Determine the (X, Y) coordinate at the center of the cell enclosing the given text.  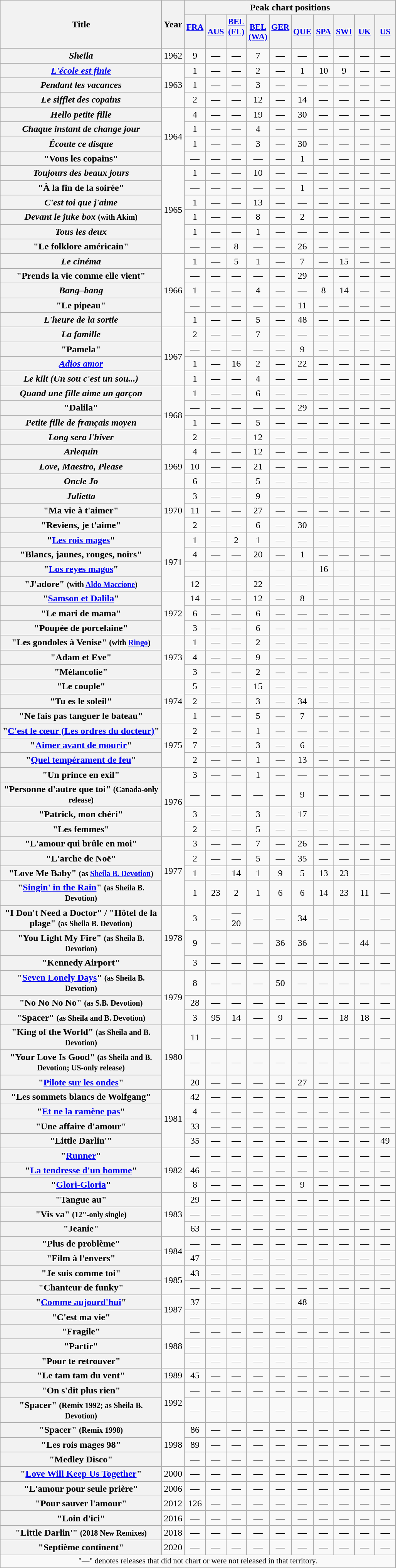
Peak chart positions (290, 8)
Sheila (81, 56)
45 (195, 1376)
"Le mari de mama" (81, 613)
Le kilt (Un sou c'est un sou...) (81, 379)
"You Light My Fire" (as Sheila B. Devotion) (81, 943)
1988 (173, 1346)
2016 (173, 1518)
2018 (173, 1533)
44 (364, 943)
1992 (173, 1403)
"Vous les copains" (81, 158)
1978 (173, 938)
"Plus de problème" (81, 1243)
1969 (173, 466)
"Personne d'autre que toi" (Canada-only release) (81, 795)
UK (364, 32)
"Loin d'ici" (81, 1518)
"Le pipeau" (81, 305)
"Film à l'envers" (81, 1258)
Adios amor (81, 364)
FRA (195, 32)
"Les femmes" (81, 829)
QUE (302, 32)
"Je suis comme toi" (81, 1273)
1970 (173, 510)
"L'amour pour seule prière" (81, 1489)
Title (81, 25)
2020 (173, 1547)
1967 (173, 357)
1971 (173, 562)
"Spacer" (Remix 1998) (81, 1430)
"Partir" (81, 1346)
Quand une fille aime un garçon (81, 393)
"Your Love Is Good" (as Sheila and B. Devotion; US-only release) (81, 1062)
AUS (216, 32)
SPA (324, 32)
"Vis va" (12"-only single) (81, 1214)
"Tangue au" (81, 1200)
"On s'dit plus rien" (81, 1390)
SWI (344, 32)
1965 (173, 210)
"Les rois mages" (81, 540)
Year (173, 25)
"Comme aujourd'hui" (81, 1302)
"Pamela" (81, 349)
—20 (237, 918)
"Poupée de porcelaine" (81, 628)
"Little Darlin'" (81, 1141)
1966 (173, 290)
1976 (173, 802)
1975 (173, 745)
"Adam et Eve" (81, 657)
"Les gondoles à Venise" (with Ringo) (81, 643)
1984 (173, 1251)
"Fragile" (81, 1332)
Hello petite fille (81, 114)
Écoute ce disque (81, 144)
Toujours des beaux jours (81, 173)
La famille (81, 335)
1972 (173, 613)
"Septième continent" (81, 1547)
"Runner" (81, 1156)
"Samson et Dalila" (81, 599)
BEL (FL) (237, 32)
"Pour te retrouver" (81, 1361)
Chaque instant de change jour (81, 129)
"Ma vie à t'aimer" (81, 510)
Devant le juke box (with Akim) (81, 217)
"Spacer" (Remix 1992; as Sheila B. Devotion) (81, 1410)
"Blancs, jaunes, rouges, noirs" (81, 555)
"L'arche de Noë" (81, 858)
1980 (173, 1057)
19 (258, 114)
"Tu es le soleil" (81, 701)
17 (302, 814)
Le cinéma (81, 261)
Le sifflet des copains (81, 100)
"L'amour qui brûle en moi" (81, 844)
Long sera l'hiver (81, 437)
"Ne fais pas tanguer le bateau" (81, 716)
"Love Me Baby" (as Sheila B. Devotion) (81, 873)
1989 (173, 1376)
43 (195, 1273)
50 (280, 983)
US (385, 32)
Tous les deux (81, 232)
1981 (173, 1119)
49 (385, 1141)
1964 (173, 136)
47 (195, 1258)
Bang–bang (81, 290)
"Aimer avant de mourir" (81, 745)
"Jeanie" (81, 1229)
1962 (173, 56)
Love, Maestro, Please (81, 466)
1985 (173, 1280)
"Seven Lonely Days" (as Sheila B. Devotion) (81, 983)
"C'est le cœur (Les ordres du docteur)" (81, 730)
"Glori-Gloria" (81, 1185)
1982 (173, 1170)
28 (195, 1003)
"J'adore" (with Aldo Maccione) (81, 584)
"—" denotes releases that did not chart or were not released in that territory. (198, 1561)
2006 (173, 1489)
"I Don't Need a Doctor" / "Hôtel de la plage" (as Sheila B. Devotion) (81, 918)
37 (195, 1302)
"Pilote sur les ondes" (81, 1082)
1973 (173, 657)
2000 (173, 1474)
"Spacer" (as Sheila and B. Devotion) (81, 1017)
"Love Will Keep Us Together" (81, 1474)
1974 (173, 701)
"Quel tempérament de feu" (81, 760)
95 (216, 1017)
"King of the World" (as Sheila and B. Devotion) (81, 1037)
1963 (173, 85)
"Les rois mages 98" (81, 1445)
Oncle Jo (81, 481)
46 (195, 1170)
2012 (173, 1503)
"À la fin de la soirée" (81, 188)
1977 (173, 871)
"Un prince en exil" (81, 774)
"Singin' in the Rain" (as Sheila B. Devotion) (81, 893)
1983 (173, 1214)
126 (195, 1503)
89 (195, 1445)
Julietta (81, 496)
"Et ne la ramène pas" (81, 1112)
"Le folklore américain" (81, 246)
21 (258, 466)
"La tendresse d'un homme" (81, 1170)
"Une affaire d'amour" (81, 1126)
86 (195, 1430)
"No No No No" (as S.B. Devotion) (81, 1003)
L'école est finie (81, 71)
"Chanteur de funky" (81, 1287)
"Le couple" (81, 686)
"Patrick, mon chéri" (81, 814)
1968 (173, 415)
"Les sommets blancs de Wolfgang" (81, 1097)
"C'est ma vie" (81, 1317)
"Dalila" (81, 408)
"Reviens, je t'aime" (81, 525)
"Medley Disco" (81, 1459)
L'heure de la sortie (81, 320)
Petite fille de français moyen (81, 422)
BEL (WA) (258, 32)
63 (195, 1229)
Pendant les vacances (81, 85)
"Los reyes magos" (81, 569)
"Prends la vie comme elle vient" (81, 276)
"Kennedy Airport" (81, 963)
1998 (173, 1445)
C'est toi que j'aime (81, 202)
1987 (173, 1309)
"Le tam tam du vent" (81, 1376)
"Mélancolie" (81, 672)
33 (195, 1126)
Arlequin (81, 452)
1979 (173, 998)
GER (280, 32)
"Pour sauver l'amour" (81, 1503)
42 (195, 1097)
"Little Darlin'" (2018 New Remixes) (81, 1533)
